Provide the [X, Y] coordinate of the cell's center where the given text is located.  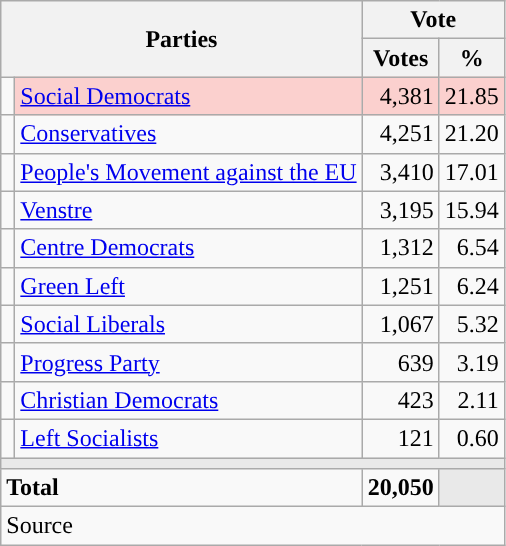
Social Liberals [188, 324]
Progress Party [188, 362]
1,312 [400, 248]
2.11 [472, 400]
Christian Democrats [188, 400]
Votes [400, 58]
17.01 [472, 172]
Green Left [188, 286]
121 [400, 438]
1,251 [400, 286]
4,381 [400, 96]
Total [182, 488]
3,195 [400, 210]
1,067 [400, 324]
Left Socialists [188, 438]
Venstre [188, 210]
% [472, 58]
15.94 [472, 210]
Social Democrats [188, 96]
Source [253, 526]
21.20 [472, 134]
Conservatives [188, 134]
0.60 [472, 438]
423 [400, 400]
3,410 [400, 172]
Parties [182, 39]
Vote [433, 20]
3.19 [472, 362]
639 [400, 362]
Centre Democrats [188, 248]
6.54 [472, 248]
21.85 [472, 96]
5.32 [472, 324]
6.24 [472, 286]
4,251 [400, 134]
People's Movement against the EU [188, 172]
20,050 [400, 488]
